Search for the cell housing the specified text and yield its (X, Y) center coordinate. 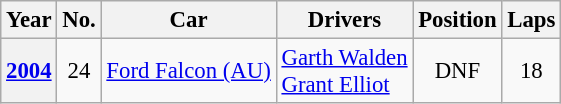
Ford Falcon (AU) (188, 72)
Laps (532, 20)
Garth Walden Grant Elliot (344, 72)
Year (29, 20)
24 (79, 72)
2004 (29, 72)
No. (79, 20)
DNF (458, 72)
Position (458, 20)
Drivers (344, 20)
Car (188, 20)
18 (532, 72)
